Determine the [x, y] coordinate at the center of the cell enclosing the given text.  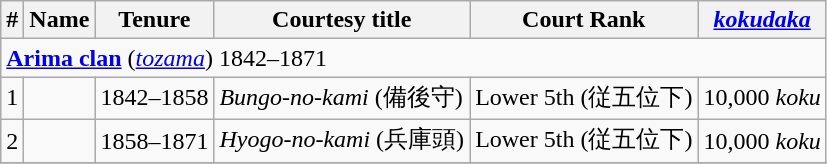
Bungo-no-kami (備後守) [342, 98]
kokudaka [762, 20]
Court Rank [584, 20]
# [12, 20]
2 [12, 140]
Courtesy title [342, 20]
Arima clan (tozama) 1842–1871 [414, 58]
1842–1858 [154, 98]
1 [12, 98]
Hyogo-no-kami (兵庫頭) [342, 140]
Name [60, 20]
1858–1871 [154, 140]
Tenure [154, 20]
